Detect which cell encompasses the target text, then output its [X, Y] center coordinate. 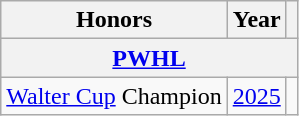
Year [256, 20]
Walter Cup Champion [114, 96]
PWHL [150, 58]
Honors [114, 20]
2025 [256, 96]
